Pinpoint the cell where the given text exists, returning its [X, Y] midpoint coordinate. 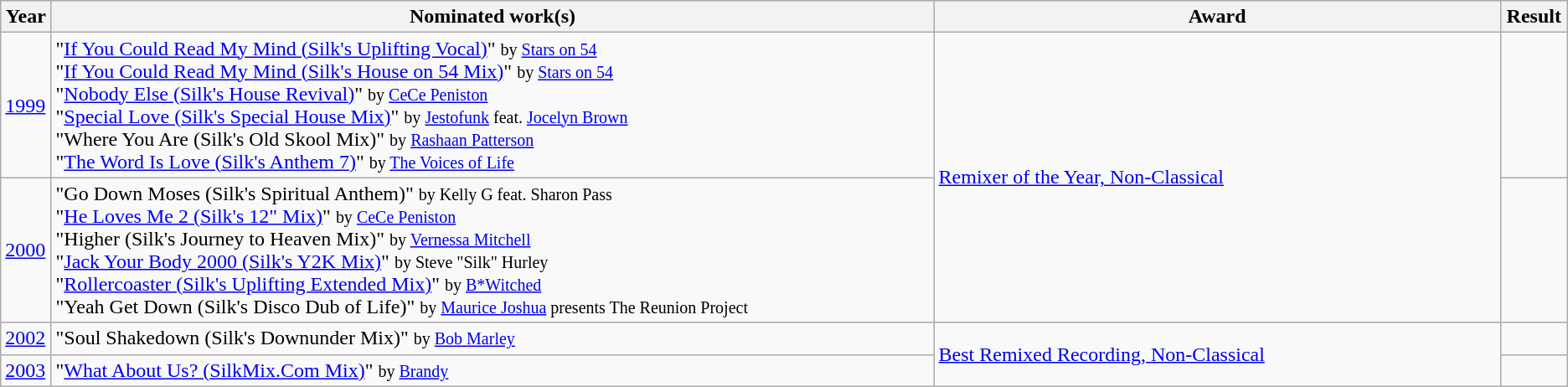
2002 [26, 338]
Best Remixed Recording, Non-Classical [1217, 354]
Nominated work(s) [493, 17]
Result [1534, 17]
2003 [26, 370]
Remixer of the Year, Non-Classical [1217, 178]
Year [26, 17]
"Soul Shakedown (Silk's Downunder Mix)" by Bob Marley [493, 338]
Award [1217, 17]
1999 [26, 106]
"What About Us? (SilkMix.Com Mix)" by Brandy [493, 370]
2000 [26, 250]
